Locate the cell with the specified text and output its (X, Y) center coordinate. 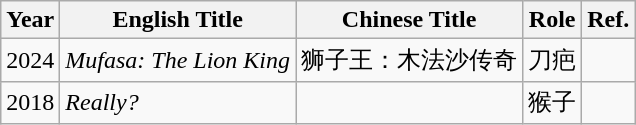
2024 (30, 60)
2018 (30, 102)
Year (30, 20)
English Title (178, 20)
Mufasa: The Lion King (178, 60)
Role (552, 20)
狮子王：木法沙传奇 (410, 60)
猴子 (552, 102)
Really? (178, 102)
Ref. (608, 20)
Chinese Title (410, 20)
刀疤 (552, 60)
